Return [x, y] of the center of cell containing provided text 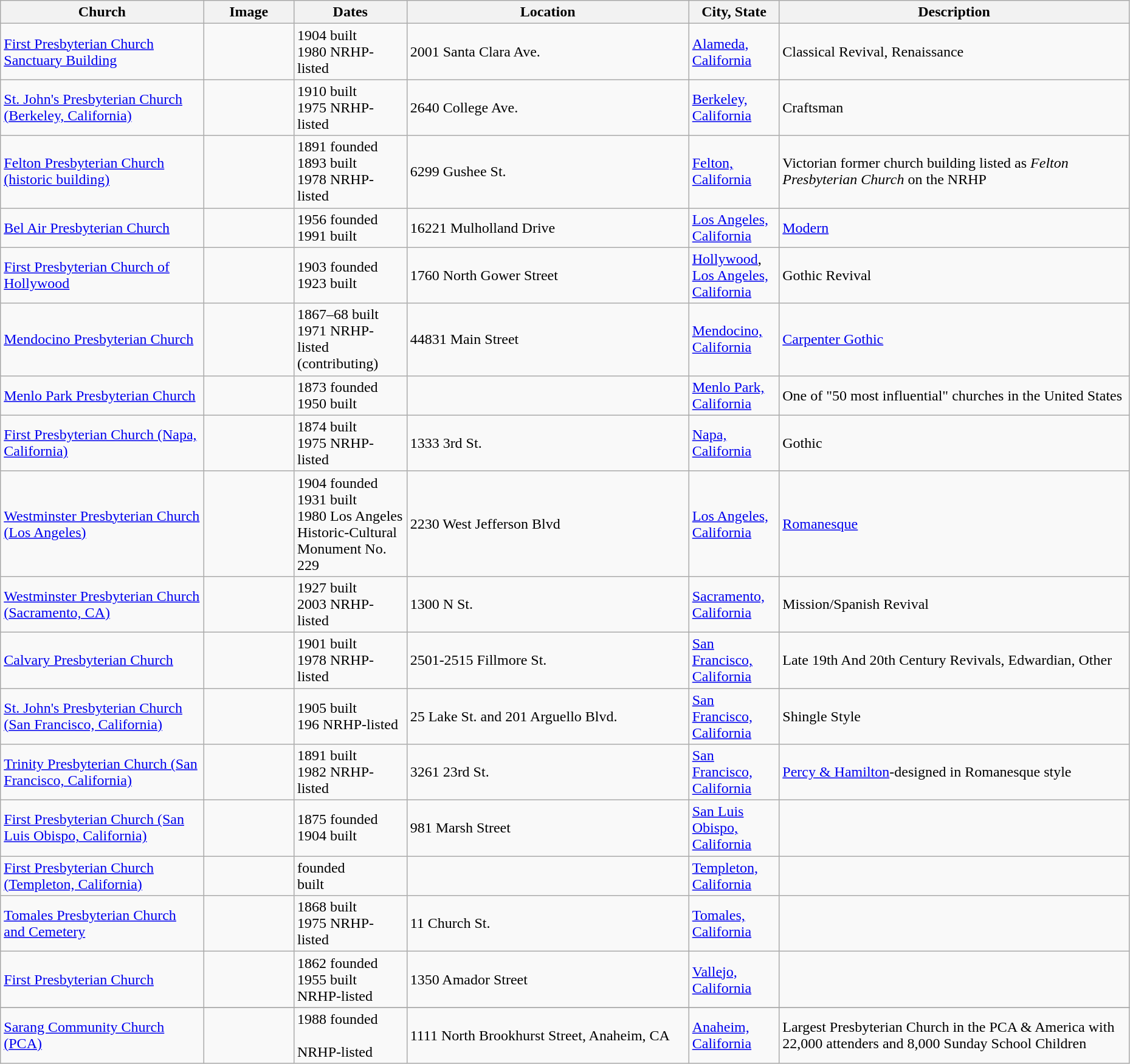
Gothic [954, 443]
1901 built1978 NRHP-listed [350, 660]
1891 founded1893 built1978 NRHP-listed [350, 171]
1988 foundedNRHP-listed [350, 1035]
44831 Main Street [548, 339]
San Luis Obispo, California [734, 828]
St. John's Presbyterian Church (Berkeley, California) [102, 108]
1891 built1982 NRHP-listed [350, 772]
1904 built1980 NRHP-listed [350, 52]
25 Lake St. and 201 Arguello Blvd. [548, 716]
Westminster Presbyterian Church (Los Angeles) [102, 524]
6299 Gushee St. [548, 171]
Shingle Style [954, 716]
First Presbyterian Church (San Luis Obispo, California) [102, 828]
Tomales, California [734, 924]
Sarang Community Church (PCA) [102, 1035]
Mendocino, California [734, 339]
Tomales Presbyterian Church and Cemetery [102, 924]
1875 founded1904 built [350, 828]
Berkeley, California [734, 108]
1350 Amador Street [548, 980]
Calvary Presbyterian Church [102, 660]
1904 founded1931 built1980 Los Angeles Historic-Cultural Monument No. 229 [350, 524]
1927 built2003 NRHP-listed [350, 604]
1333 3rd St. [548, 443]
Dates [350, 12]
First Presbyterian Church Sanctuary Building [102, 52]
Sacramento, California [734, 604]
Alameda, California [734, 52]
1956 founded 1991 built [350, 227]
1868 built1975 NRHP-listed [350, 924]
One of "50 most influential" churches in the United States [954, 395]
Craftsman [954, 108]
Felton, California [734, 171]
First Presbyterian Church of Hollywood [102, 275]
Gothic Revival [954, 275]
1874 built1975 NRHP-listed [350, 443]
11 Church St. [548, 924]
Image [249, 12]
Vallejo, California [734, 980]
Victorian former church building listed as Felton Presbyterian Church on the NRHP [954, 171]
Hollywood, Los Angeles, California [734, 275]
Carpenter Gothic [954, 339]
Templeton, California [734, 876]
2230 West Jefferson Blvd [548, 524]
2001 Santa Clara Ave. [548, 52]
Mission/Spanish Revival [954, 604]
Trinity Presbyterian Church (San Francisco, California) [102, 772]
Bel Air Presbyterian Church [102, 227]
1905 built196 NRHP-listed [350, 716]
1862 founded1955 builtNRHP-listed [350, 980]
1760 North Gower Street [548, 275]
Largest Presbyterian Church in the PCA & America with 22,000 attenders and 8,000 Sunday School Children [954, 1035]
First Presbyterian Church [102, 980]
Anaheim, California [734, 1035]
Location [548, 12]
First Presbyterian Church (Napa, California) [102, 443]
1903 founded 1923 built [350, 275]
founded built [350, 876]
Napa, California [734, 443]
City, State [734, 12]
1910 built1975 NRHP-listed [350, 108]
Westminster Presbyterian Church (Sacramento, CA) [102, 604]
2501-2515 Fillmore St. [548, 660]
981 Marsh Street [548, 828]
1111 North Brookhurst Street, Anaheim, CA [548, 1035]
2640 College Ave. [548, 108]
Modern [954, 227]
Romanesque [954, 524]
Menlo Park Presbyterian Church [102, 395]
Mendocino Presbyterian Church [102, 339]
1300 N St. [548, 604]
First Presbyterian Church (Templeton, California) [102, 876]
Late 19th And 20th Century Revivals, Edwardian, Other [954, 660]
3261 23rd St. [548, 772]
Description [954, 12]
1867–68 built1971 NRHP-listed (contributing) [350, 339]
16221 Mulholland Drive [548, 227]
Menlo Park, California [734, 395]
Percy & Hamilton-designed in Romanesque style [954, 772]
Church [102, 12]
St. John's Presbyterian Church (San Francisco, California) [102, 716]
1873 founded1950 built [350, 395]
Classical Revival, Renaissance [954, 52]
Felton Presbyterian Church (historic building) [102, 171]
